From the cell containing the given text, extract its center point as (x, y) coordinate. 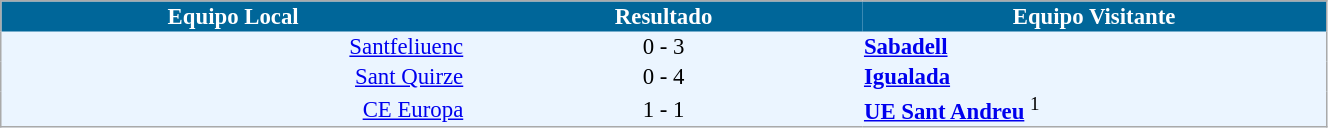
Santfeliuenc (233, 47)
Sant Quirze (233, 77)
0 - 3 (664, 47)
1 - 1 (664, 110)
Equipo Visitante (1094, 16)
Equipo Local (233, 16)
Resultado (664, 16)
UE Sant Andreu 1 (1094, 110)
0 - 4 (664, 77)
Igualada (1094, 77)
CE Europa (233, 110)
Sabadell (1094, 47)
